Find where the given text appears and provide that cell's center as (X, Y) coordinate. 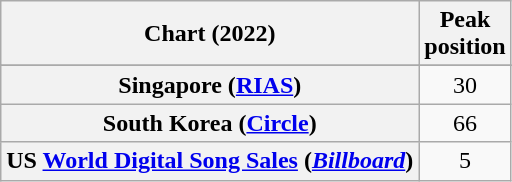
66 (465, 123)
US World Digital Song Sales (Billboard) (210, 161)
5 (465, 161)
Singapore (RIAS) (210, 85)
Chart (2022) (210, 34)
South Korea (Circle) (210, 123)
Peakposition (465, 34)
30 (465, 85)
